Find where the given text appears and provide that cell's center as [X, Y] coordinate. 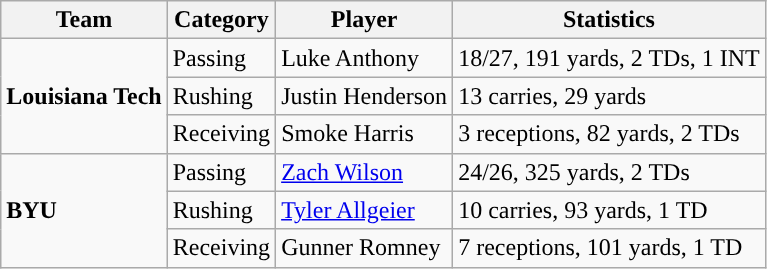
7 receptions, 101 yards, 1 TD [610, 248]
Statistics [610, 20]
Louisiana Tech [84, 96]
10 carries, 93 yards, 1 TD [610, 210]
Gunner Romney [364, 248]
BYU [84, 210]
13 carries, 29 yards [610, 96]
Tyler Allgeier [364, 210]
Justin Henderson [364, 96]
Category [221, 20]
Player [364, 20]
Zach Wilson [364, 172]
Team [84, 20]
Smoke Harris [364, 134]
18/27, 191 yards, 2 TDs, 1 INT [610, 58]
Luke Anthony [364, 58]
24/26, 325 yards, 2 TDs [610, 172]
3 receptions, 82 yards, 2 TDs [610, 134]
